Scan for the cell matching the given text and deliver its (X, Y) coordinate at center. 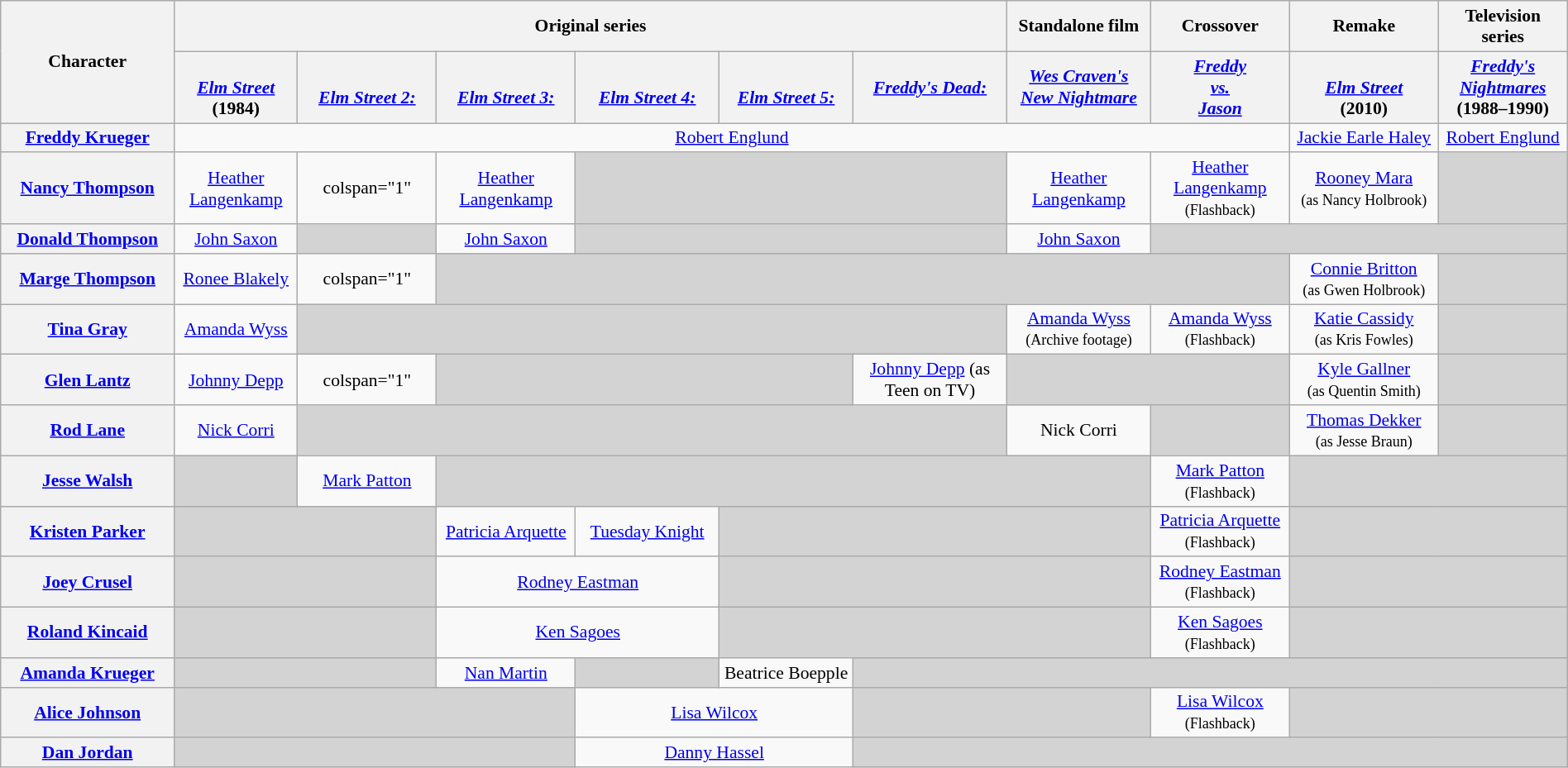
Crossover (1220, 26)
Nan Martin (506, 673)
Elm Street 5: (786, 88)
Elm Street 3: (506, 88)
Amanda Wyss (237, 329)
Jesse Walsh (88, 481)
Freddy's Dead: (930, 88)
Freddy's Nightmares(1988–1990) (1503, 88)
Ronee Blakely (237, 279)
Original series (590, 26)
Kristen Parker (88, 531)
Mark Patton (367, 481)
Rod Lane (88, 430)
Danny Hassel (715, 753)
Kyle Gallner(as Quentin Smith) (1364, 380)
Freddy Krueger (88, 138)
Amanda Wyss(Flashback) (1220, 329)
Lisa Wilcox (715, 713)
Patricia Arquette (506, 531)
Donald Thompson (88, 239)
Remake (1364, 26)
Thomas Dekker(as Jesse Braun) (1364, 430)
Glen Lantz (88, 380)
Elm Street(2010) (1364, 88)
Beatrice Boepple (786, 673)
Jackie Earle Haley (1364, 138)
Nancy Thompson (88, 188)
Roland Kincaid (88, 633)
Ken Sagoes (578, 633)
Tuesday Knight (648, 531)
Patricia Arquette(Flashback) (1220, 531)
Alice Johnson (88, 713)
Television series (1503, 26)
Ken Sagoes(Flashback) (1220, 633)
Character (88, 62)
Elm Street 4: (648, 88)
Mark Patton(Flashback) (1220, 481)
Amanda Krueger (88, 673)
Rodney Eastman(Flashback) (1220, 582)
Amanda Wyss(Archive footage) (1078, 329)
Marge Thompson (88, 279)
Connie Britton(as Gwen Holbrook) (1364, 279)
Johnny Depp (as Teen on TV) (930, 380)
Katie Cassidy(as Kris Fowles) (1364, 329)
Heather Langenkamp(Flashback) (1220, 188)
Rooney Mara(as Nancy Holbrook) (1364, 188)
Joey Crusel (88, 582)
Johnny Depp (237, 380)
Elm Street(1984) (237, 88)
Freddyvs.Jason (1220, 88)
Lisa Wilcox(Flashback) (1220, 713)
Elm Street 2: (367, 88)
Standalone film (1078, 26)
Wes Craven'sNew Nightmare (1078, 88)
Tina Gray (88, 329)
Dan Jordan (88, 753)
Rodney Eastman (578, 582)
